Search for the cell housing the specified text and yield its [x, y] center coordinate. 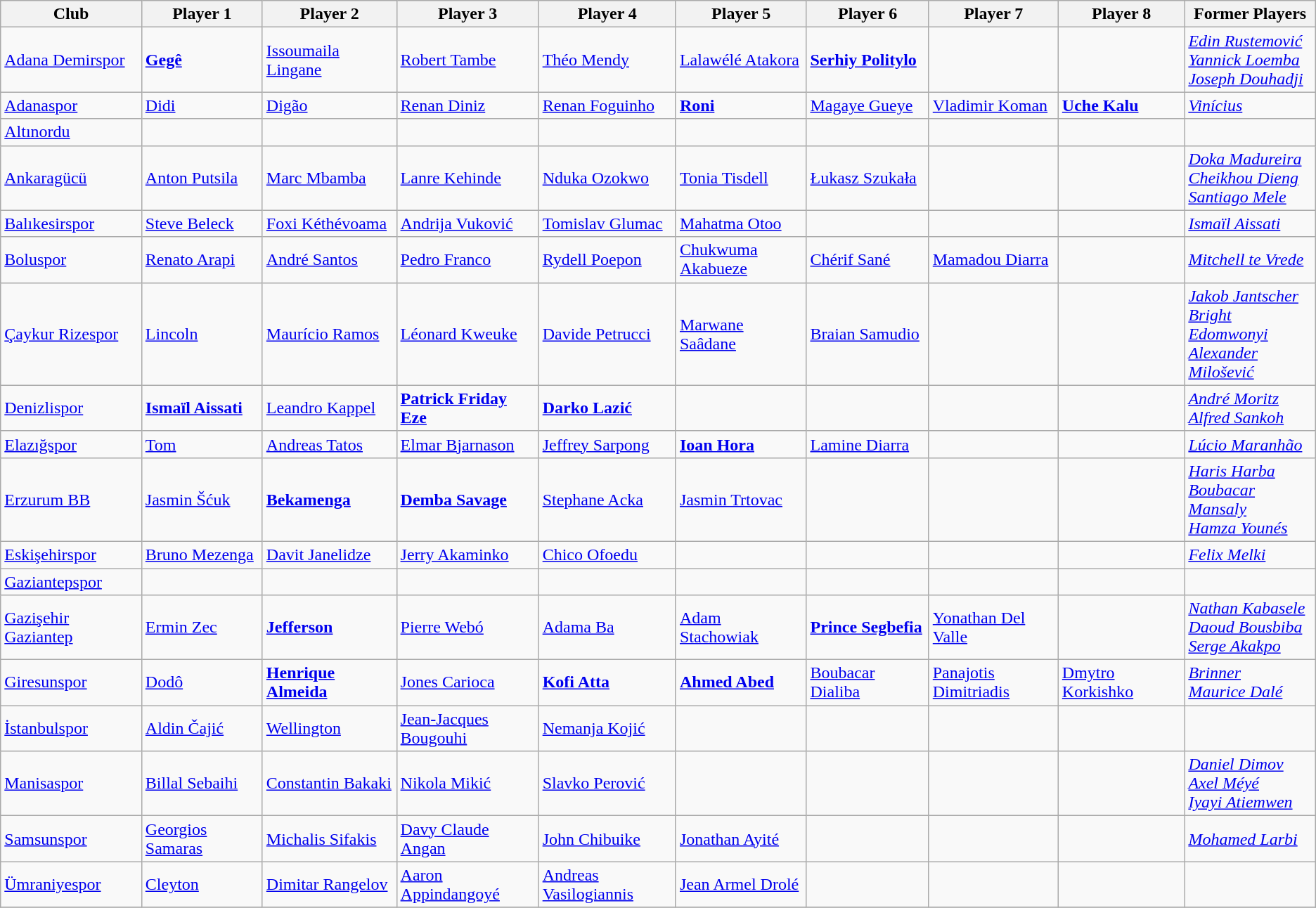
Slavko Perović [607, 784]
Braian Samudio [867, 334]
Lanre Kehinde [467, 178]
Player 8 [1121, 14]
Mahatma Otoo [741, 223]
Davit Janelidze [329, 554]
Prince Segbefia [867, 628]
Ahmed Abed [741, 683]
Adama Ba [607, 628]
Çaykur Rizespor [72, 334]
Patrick Friday Eze [467, 408]
Steve Beleck [202, 223]
Mitchell te Vrede [1250, 260]
Tomislav Glumac [607, 223]
Vinícius [1250, 105]
Jonathan Ayité [741, 839]
Boluspor [72, 260]
Erzurum BB [72, 499]
Lamine Diarra [867, 444]
John Chibuike [607, 839]
Pierre Webó [467, 628]
Digão [329, 105]
Marwane Saâdane [741, 334]
Chico Ofoedu [607, 554]
Ioan Hora [741, 444]
Andreas Vasilogiannis [607, 884]
Cleyton [202, 884]
Renan Diniz [467, 105]
Robert Tambe [467, 60]
Balıkesirspor [72, 223]
Jeffrey Sarpong [607, 444]
Bekamenga [329, 499]
Marc Mbamba [329, 178]
Aldin Čajić [202, 728]
Jakob Jantscher Bright Edomwonyi Alexander Milošević [1250, 334]
Giresunspor [72, 683]
Former Players [1250, 14]
Chérif Sané [867, 260]
Gegê [202, 60]
Constantin Bakaki [329, 784]
Nemanja Kojić [607, 728]
Leandro Kappel [329, 408]
Ermin Zec [202, 628]
Edin Rustemović Yannick Loemba Joseph Douhadji [1250, 60]
Jean Armel Drolé [741, 884]
Daniel Dimov Axel Méyé Iyayi Atiemwen [1250, 784]
Manisaspor [72, 784]
Wellington [329, 728]
Eskişehirspor [72, 554]
Vladimir Koman [993, 105]
Player 4 [607, 14]
Player 1 [202, 14]
Player 7 [993, 14]
Magaye Gueye [867, 105]
Léonard Kweuke [467, 334]
Andrija Vuković [467, 223]
Lúcio Maranhão [1250, 444]
Michalis Sifakis [329, 839]
Elmar Bjarnason [467, 444]
Brinner Maurice Dalé [1250, 683]
Player 2 [329, 14]
Chukwuma Akabueze [741, 260]
Lalawélé Atakora [741, 60]
Yonathan Del Valle [993, 628]
Mamadou Diarra [993, 260]
Stephane Acka [607, 499]
Elazığspor [72, 444]
Gaziantepspor [72, 581]
Pedro Franco [467, 260]
Jerry Akaminko [467, 554]
Tom [202, 444]
Altınordu [72, 132]
Adana Demirspor [72, 60]
Ümraniyespor [72, 884]
Théo Mendy [607, 60]
Player 5 [741, 14]
Łukasz Szukała [867, 178]
Aaron Appindangoyé [467, 884]
Panajotis Dimitriadis [993, 683]
Uche Kalu [1121, 105]
Dimitar Rangelov [329, 884]
Davide Petrucci [607, 334]
Jasmin Trtovac [741, 499]
Player 3 [467, 14]
Jefferson [329, 628]
Samsunspor [72, 839]
Nathan Kabasele Daoud Bousbiba Serge Akakpo [1250, 628]
André Moritz Alfred Sankoh [1250, 408]
Georgios Samaras [202, 839]
Jasmin Šćuk [202, 499]
Adam Stachowiak [741, 628]
Davy Claude Angan [467, 839]
Andreas Tatos [329, 444]
Tonia Tisdell [741, 178]
Anton Putsila [202, 178]
Adanaspor [72, 105]
Denizlispor [72, 408]
Billal Sebaihi [202, 784]
Jones Carioca [467, 683]
Didi [202, 105]
Dmytro Korkishko [1121, 683]
Foxi Kéthévoama [329, 223]
Doka Madureira Cheikhou Dieng Santiago Mele [1250, 178]
André Santos [329, 260]
Jean-Jacques Bougouhi [467, 728]
Bruno Mezenga [202, 554]
Roni [741, 105]
Dodô [202, 683]
Maurício Ramos [329, 334]
Boubacar Dialiba [867, 683]
Lincoln [202, 334]
Felix Melki [1250, 554]
Kofi Atta [607, 683]
Haris Harba Boubacar Mansaly Hamza Younés [1250, 499]
Demba Savage [467, 499]
İstanbulspor [72, 728]
Nikola Mikić [467, 784]
Renato Arapi [202, 260]
Rydell Poepon [607, 260]
Club [72, 14]
Gazişehir Gaziantep [72, 628]
Renan Foguinho [607, 105]
Serhiy Politylo [867, 60]
Mohamed Larbi [1250, 839]
Player 6 [867, 14]
Henrique Almeida [329, 683]
Ankaragücü [72, 178]
Darko Lazić [607, 408]
Nduka Ozokwo [607, 178]
Issoumaila Lingane [329, 60]
